Capture the cell that displays the provided text and extract its [X, Y] central coordinate. 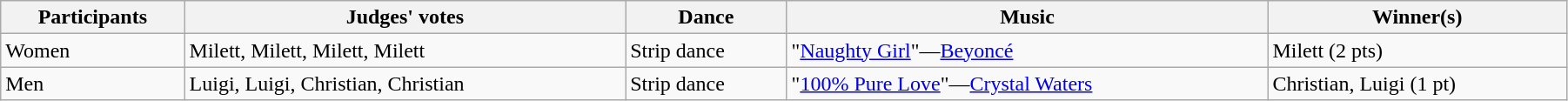
Women [92, 50]
Dance [707, 17]
Judges' votes [405, 17]
"Naughty Girl"—Beyoncé [1027, 50]
"100% Pure Love"—Crystal Waters [1027, 84]
Milett (2 pts) [1417, 50]
Milett, Milett, Milett, Milett [405, 50]
Luigi, Luigi, Christian, Christian [405, 84]
Music [1027, 17]
Participants [92, 17]
Christian, Luigi (1 pt) [1417, 84]
Men [92, 84]
Winner(s) [1417, 17]
